Scan for the cell matching the given text and deliver its (X, Y) coordinate at center. 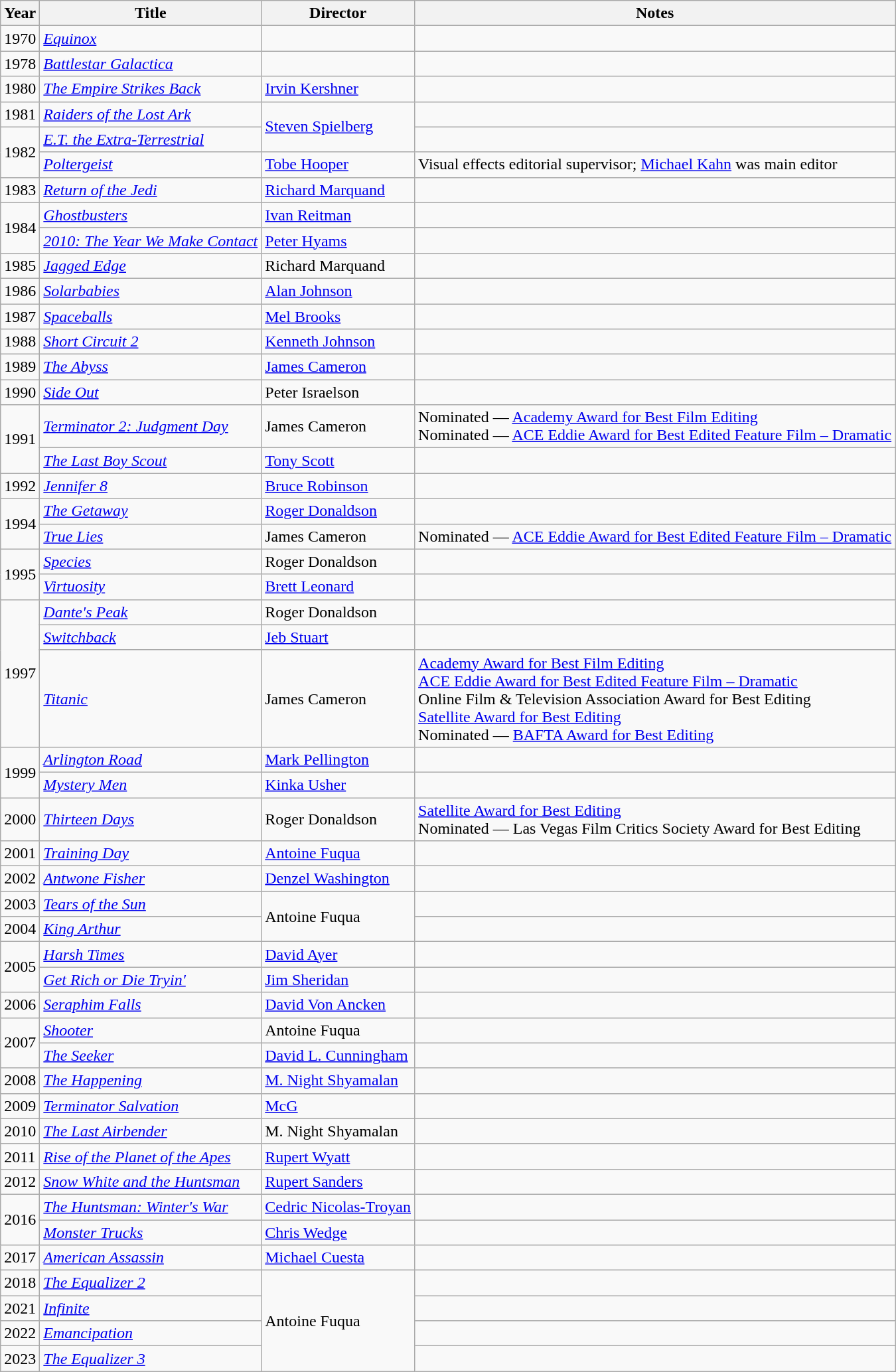
Jim Sheridan (338, 980)
2018 (20, 1283)
The Huntsman: Winter's War (151, 1207)
Chris Wedge (338, 1233)
2010: The Year We Make Contact (151, 240)
2016 (20, 1219)
Rupert Wyatt (338, 1156)
Antwone Fisher (151, 879)
Switchback (151, 637)
1999 (20, 772)
Peter Hyams (338, 240)
Jagged Edge (151, 266)
2021 (20, 1308)
The Last Airbender (151, 1131)
2008 (20, 1081)
The Last Boy Scout (151, 461)
Equinox (151, 38)
Return of the Jedi (151, 190)
2000 (20, 819)
1990 (20, 392)
The Equalizer 2 (151, 1283)
1994 (20, 524)
Solarbabies (151, 291)
1995 (20, 574)
1992 (20, 486)
Arlington Road (151, 759)
E.T. the Extra-Terrestrial (151, 139)
Jennifer 8 (151, 486)
Tony Scott (338, 461)
1980 (20, 89)
Nominated — ACE Eddie Award for Best Edited Feature Film – Dramatic (655, 536)
1981 (20, 114)
1986 (20, 291)
The Happening (151, 1081)
Notes (655, 13)
Mark Pellington (338, 759)
2006 (20, 1005)
Snow White and the Huntsman (151, 1181)
Short Circuit 2 (151, 342)
2010 (20, 1131)
Monster Trucks (151, 1233)
2001 (20, 854)
Shooter (151, 1030)
Poltergeist (151, 165)
The Empire Strikes Back (151, 89)
Kenneth Johnson (338, 342)
Bruce Robinson (338, 486)
2005 (20, 967)
1989 (20, 367)
Jeb Stuart (338, 637)
1985 (20, 266)
1983 (20, 190)
Training Day (151, 854)
American Assassin (151, 1258)
Seraphim Falls (151, 1005)
Director (338, 13)
Peter Israelson (338, 392)
2017 (20, 1258)
Dante's Peak (151, 612)
2022 (20, 1334)
Denzel Washington (338, 879)
Mystery Men (151, 785)
David Von Ancken (338, 1005)
2011 (20, 1156)
2002 (20, 879)
Year (20, 13)
Rise of the Planet of the Apes (151, 1156)
Species (151, 562)
1991 (20, 439)
Ghostbusters (151, 215)
1987 (20, 317)
Brett Leonard (338, 587)
Battlestar Galactica (151, 64)
2003 (20, 904)
The Equalizer 3 (151, 1359)
Side Out (151, 392)
Title (151, 13)
Tears of the Sun (151, 904)
Tobe Hooper (338, 165)
Harsh Times (151, 954)
1982 (20, 152)
1997 (20, 673)
2012 (20, 1181)
Infinite (151, 1308)
1970 (20, 38)
David Ayer (338, 954)
2023 (20, 1359)
2009 (20, 1106)
McG (338, 1106)
Terminator Salvation (151, 1106)
1988 (20, 342)
The Getaway (151, 511)
Virtuosity (151, 587)
Visual effects editorial supervisor; Michael Kahn was main editor (655, 165)
Steven Spielberg (338, 127)
Raiders of the Lost Ark (151, 114)
The Seeker (151, 1055)
Cedric Nicolas-Troyan (338, 1207)
Alan Johnson (338, 291)
David L. Cunningham (338, 1055)
The Abyss (151, 367)
Irvin Kershner (338, 89)
Spaceballs (151, 317)
True Lies (151, 536)
Get Rich or Die Tryin' (151, 980)
King Arthur (151, 929)
Satellite Award for Best EditingNominated — Las Vegas Film Critics Society Award for Best Editing (655, 819)
Nominated — Academy Award for Best Film EditingNominated — ACE Eddie Award for Best Edited Feature Film – Dramatic (655, 426)
Emancipation (151, 1334)
Titanic (151, 698)
Rupert Sanders (338, 1181)
2004 (20, 929)
Kinka Usher (338, 785)
1978 (20, 64)
Mel Brooks (338, 317)
1984 (20, 228)
Terminator 2: Judgment Day (151, 426)
Michael Cuesta (338, 1258)
Thirteen Days (151, 819)
2007 (20, 1043)
Ivan Reitman (338, 215)
